Find where the given text appears and provide that cell's center as (X, Y) coordinate. 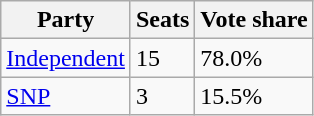
Party (66, 20)
15.5% (254, 96)
Seats (162, 20)
78.0% (254, 58)
Vote share (254, 20)
3 (162, 96)
Independent (66, 58)
15 (162, 58)
SNP (66, 96)
